Capture the cell that displays the provided text and extract its [X, Y] central coordinate. 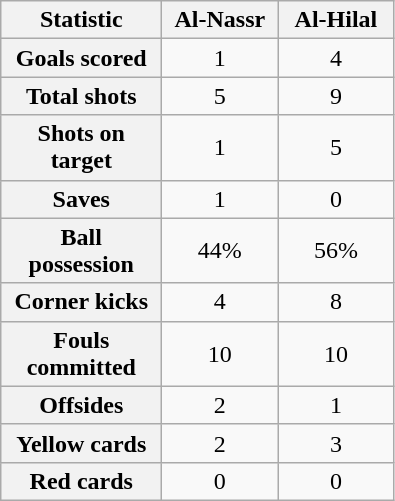
Al-Hilal [336, 20]
44% [220, 250]
56% [336, 250]
Yellow cards [82, 443]
Saves [82, 199]
Ball possession [82, 250]
Goals scored [82, 58]
Red cards [82, 481]
Corner kicks [82, 302]
Al-Nassr [220, 20]
Statistic [82, 20]
9 [336, 96]
3 [336, 443]
Shots on target [82, 148]
Offsides [82, 405]
Fouls committed [82, 354]
8 [336, 302]
Total shots [82, 96]
